Determine the (x, y) coordinate at the center of the cell enclosing the given text.  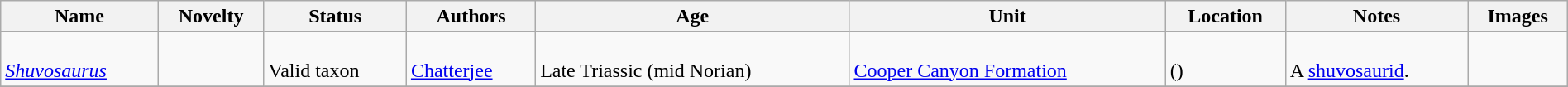
Name (79, 17)
Late Triassic (mid Norian) (693, 60)
Authors (471, 17)
Notes (1376, 17)
() (1226, 60)
Location (1226, 17)
Chatterjee (471, 60)
Age (693, 17)
A shuvosaurid. (1376, 60)
Valid taxon (335, 60)
Unit (1007, 17)
Novelty (211, 17)
Images (1518, 17)
Status (335, 17)
Cooper Canyon Formation (1007, 60)
Shuvosaurus (79, 60)
